Pinpoint the cell where the given text exists, returning its (X, Y) midpoint coordinate. 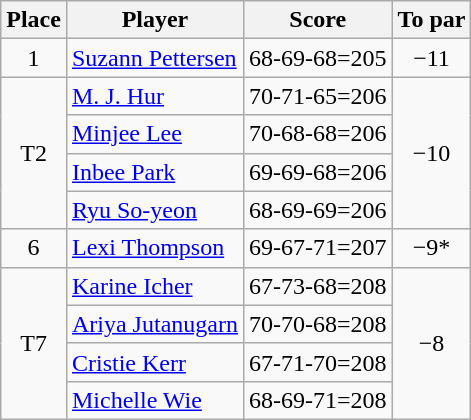
−9* (432, 248)
67-73-68=208 (318, 286)
1 (34, 58)
−10 (432, 153)
−8 (432, 343)
70-68-68=206 (318, 134)
−11 (432, 58)
Michelle Wie (154, 400)
69-67-71=207 (318, 248)
Minjee Lee (154, 134)
Karine Icher (154, 286)
Ariya Jutanugarn (154, 324)
Place (34, 20)
6 (34, 248)
M. J. Hur (154, 96)
70-71-65=206 (318, 96)
T7 (34, 343)
Cristie Kerr (154, 362)
69-69-68=206 (318, 172)
Score (318, 20)
Suzann Pettersen (154, 58)
Player (154, 20)
68-69-71=208 (318, 400)
68-69-69=206 (318, 210)
T2 (34, 153)
Lexi Thompson (154, 248)
Inbee Park (154, 172)
To par (432, 20)
67-71-70=208 (318, 362)
70-70-68=208 (318, 324)
Ryu So-yeon (154, 210)
68-69-68=205 (318, 58)
